Identify which cell holds the provided text, then report its (X, Y) central coordinate. 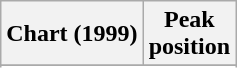
Peakposition (189, 34)
Chart (1999) (72, 34)
